Detect which cell encompasses the target text, then output its [X, Y] center coordinate. 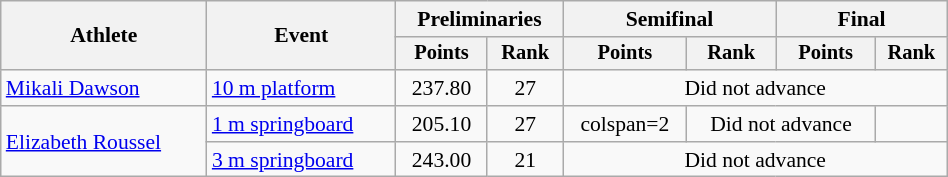
237.80 [442, 88]
Final [862, 19]
Mikali Dawson [104, 88]
Semifinal [670, 19]
Athlete [104, 36]
Event [302, 36]
colspan=2 [624, 124]
1 m springboard [302, 124]
Preliminaries [480, 19]
10 m platform [302, 88]
Elizabeth Roussel [104, 142]
205.10 [442, 124]
